Detect which cell encompasses the target text, then output its [x, y] center coordinate. 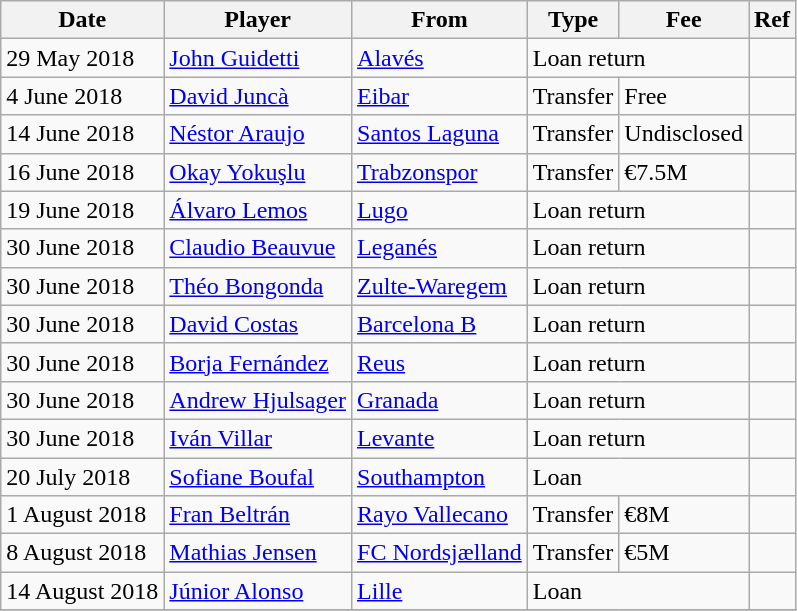
Trabzonspor [440, 172]
Théo Bongonda [258, 286]
Eibar [440, 96]
Lugo [440, 210]
Rayo Vallecano [440, 515]
Santos Laguna [440, 134]
€8M [684, 515]
Iván Villar [258, 438]
David Costas [258, 324]
Lille [440, 591]
Free [684, 96]
Barcelona B [440, 324]
Type [573, 20]
16 June 2018 [82, 172]
Alavés [440, 58]
Fran Beltrán [258, 515]
Zulte-Waregem [440, 286]
4 June 2018 [82, 96]
1 August 2018 [82, 515]
Fee [684, 20]
From [440, 20]
Ref [772, 20]
Southampton [440, 477]
Mathias Jensen [258, 553]
Claudio Beauvue [258, 248]
Borja Fernández [258, 362]
Levante [440, 438]
20 July 2018 [82, 477]
€7.5M [684, 172]
14 June 2018 [82, 134]
Undisclosed [684, 134]
Sofiane Boufal [258, 477]
Reus [440, 362]
Júnior Alonso [258, 591]
Okay Yokuşlu [258, 172]
John Guidetti [258, 58]
19 June 2018 [82, 210]
David Juncà [258, 96]
Álvaro Lemos [258, 210]
29 May 2018 [82, 58]
Date [82, 20]
FC Nordsjælland [440, 553]
Player [258, 20]
Andrew Hjulsager [258, 400]
Néstor Araujo [258, 134]
Leganés [440, 248]
€5M [684, 553]
14 August 2018 [82, 591]
8 August 2018 [82, 553]
Granada [440, 400]
